Locate the cell with the specified text and output its [X, Y] center coordinate. 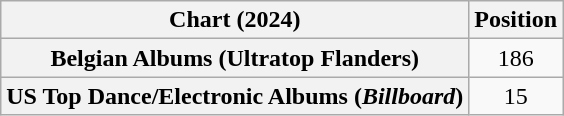
Chart (2024) [235, 20]
15 [516, 96]
Position [516, 20]
186 [516, 58]
Belgian Albums (Ultratop Flanders) [235, 58]
US Top Dance/Electronic Albums (Billboard) [235, 96]
